From the cell containing the given text, extract its center point as [X, Y] coordinate. 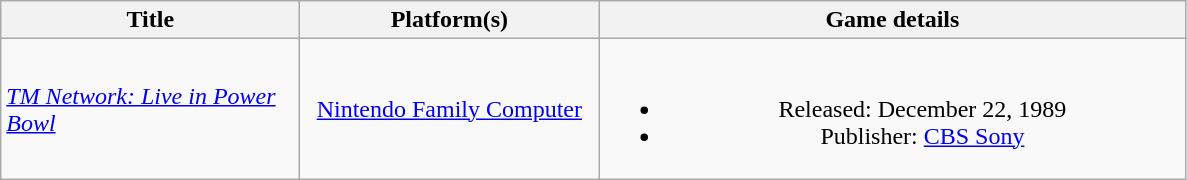
Nintendo Family Computer [450, 109]
Game details [892, 20]
Title [150, 20]
TM Network: Live in Power Bowl [150, 109]
Released: December 22, 1989Publisher: CBS Sony [892, 109]
Platform(s) [450, 20]
